Capture the cell that displays the provided text and extract its (X, Y) central coordinate. 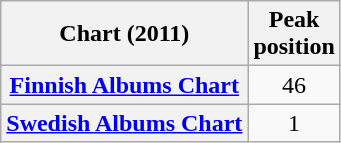
1 (294, 123)
Swedish Albums Chart (124, 123)
Peakposition (294, 34)
46 (294, 85)
Finnish Albums Chart (124, 85)
Chart (2011) (124, 34)
